Output the [X, Y] coordinate of the center of the cell containing the given text.  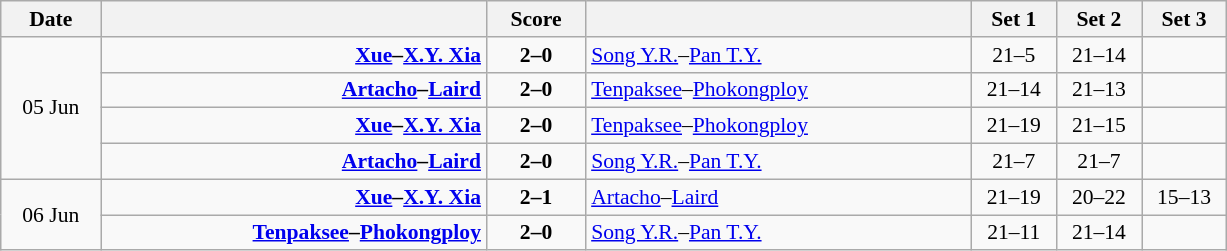
15–13 [1184, 197]
Set 2 [1098, 19]
21–15 [1098, 126]
Set 3 [1184, 19]
05 Jun [51, 108]
06 Jun [51, 214]
Date [51, 19]
Set 1 [1014, 19]
20–22 [1098, 197]
21–5 [1014, 55]
2–1 [536, 197]
21–13 [1098, 90]
21–11 [1014, 233]
Score [536, 19]
